Detect which cell encompasses the target text, then output its (X, Y) center coordinate. 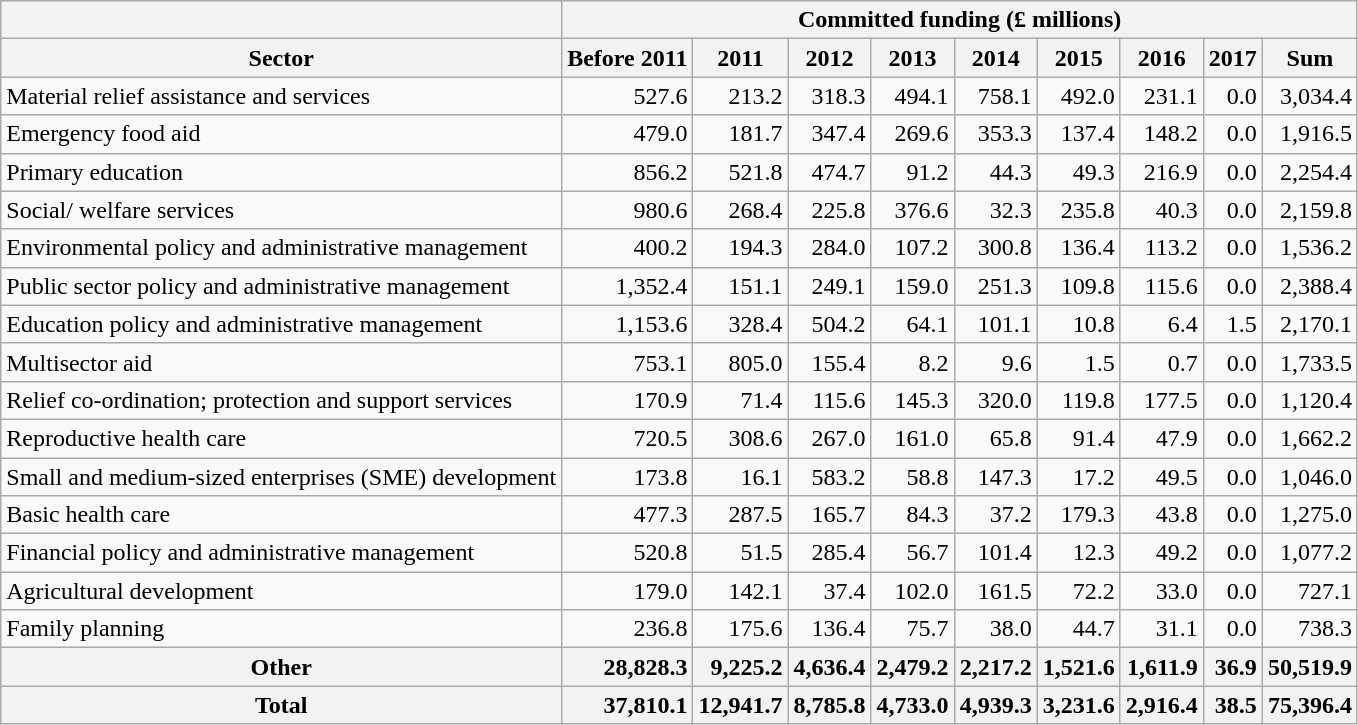
47.9 (1162, 438)
173.8 (628, 477)
Small and medium-sized enterprises (SME) development (282, 477)
8,785.8 (830, 705)
3,231.6 (1078, 705)
1,046.0 (1310, 477)
231.1 (1162, 96)
1,662.2 (1310, 438)
477.3 (628, 515)
Financial policy and administrative management (282, 553)
113.2 (1162, 248)
727.1 (1310, 591)
494.1 (912, 96)
308.6 (740, 438)
Reproductive health care (282, 438)
805.0 (740, 362)
17.2 (1078, 477)
2,170.1 (1310, 324)
328.4 (740, 324)
159.0 (912, 286)
179.3 (1078, 515)
2011 (740, 58)
Material relief assistance and services (282, 96)
236.8 (628, 629)
165.7 (830, 515)
235.8 (1078, 210)
738.3 (1310, 629)
107.2 (912, 248)
347.4 (830, 134)
3,034.4 (1310, 96)
58.8 (912, 477)
119.8 (1078, 400)
2,159.8 (1310, 210)
320.0 (996, 400)
64.1 (912, 324)
181.7 (740, 134)
1,536.2 (1310, 248)
109.8 (1078, 286)
225.8 (830, 210)
161.5 (996, 591)
1,916.5 (1310, 134)
267.0 (830, 438)
4,939.3 (996, 705)
10.8 (1078, 324)
75.7 (912, 629)
72.2 (1078, 591)
36.9 (1232, 667)
0.7 (1162, 362)
520.8 (628, 553)
1,275.0 (1310, 515)
269.6 (912, 134)
147.3 (996, 477)
151.1 (740, 286)
148.2 (1162, 134)
251.3 (996, 286)
50,519.9 (1310, 667)
142.1 (740, 591)
400.2 (628, 248)
44.3 (996, 172)
170.9 (628, 400)
9,225.2 (740, 667)
583.2 (830, 477)
43.8 (1162, 515)
155.4 (830, 362)
Total (282, 705)
Agricultural development (282, 591)
2014 (996, 58)
177.5 (1162, 400)
Education policy and administrative management (282, 324)
194.3 (740, 248)
213.2 (740, 96)
268.4 (740, 210)
8.2 (912, 362)
101.1 (996, 324)
38.0 (996, 629)
40.3 (1162, 210)
353.3 (996, 134)
474.7 (830, 172)
37.4 (830, 591)
4,636.4 (830, 667)
56.7 (912, 553)
179.0 (628, 591)
285.4 (830, 553)
4,733.0 (912, 705)
102.0 (912, 591)
175.6 (740, 629)
479.0 (628, 134)
284.0 (830, 248)
12.3 (1078, 553)
Relief co-ordination; protection and support services (282, 400)
161.0 (912, 438)
16.1 (740, 477)
137.4 (1078, 134)
2,254.4 (1310, 172)
758.1 (996, 96)
Other (282, 667)
44.7 (1078, 629)
2,916.4 (1162, 705)
318.3 (830, 96)
2,217.2 (996, 667)
216.9 (1162, 172)
Before 2011 (628, 58)
Sector (282, 58)
2,388.4 (1310, 286)
504.2 (830, 324)
1,153.6 (628, 324)
75,396.4 (1310, 705)
6.4 (1162, 324)
Multisector aid (282, 362)
1,521.6 (1078, 667)
84.3 (912, 515)
91.2 (912, 172)
91.4 (1078, 438)
49.2 (1162, 553)
720.5 (628, 438)
Emergency food aid (282, 134)
1,352.4 (628, 286)
2013 (912, 58)
492.0 (1078, 96)
49.3 (1078, 172)
33.0 (1162, 591)
Environmental policy and administrative management (282, 248)
2015 (1078, 58)
2,479.2 (912, 667)
12,941.7 (740, 705)
980.6 (628, 210)
287.5 (740, 515)
Social/ welfare services (282, 210)
51.5 (740, 553)
2012 (830, 58)
37,810.1 (628, 705)
32.3 (996, 210)
49.5 (1162, 477)
2016 (1162, 58)
38.5 (1232, 705)
28,828.3 (628, 667)
37.2 (996, 515)
101.4 (996, 553)
856.2 (628, 172)
145.3 (912, 400)
1,077.2 (1310, 553)
2017 (1232, 58)
Committed funding (£ millions) (960, 20)
249.1 (830, 286)
300.8 (996, 248)
1,611.9 (1162, 667)
9.6 (996, 362)
1,120.4 (1310, 400)
65.8 (996, 438)
521.8 (740, 172)
Primary education (282, 172)
Sum (1310, 58)
527.6 (628, 96)
31.1 (1162, 629)
Family planning (282, 629)
753.1 (628, 362)
Basic health care (282, 515)
1,733.5 (1310, 362)
376.6 (912, 210)
71.4 (740, 400)
Public sector policy and administrative management (282, 286)
